Return [x, y] of the center of cell containing provided text 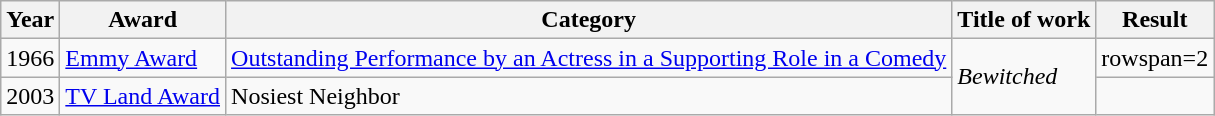
2003 [30, 96]
Nosiest Neighbor [589, 96]
Emmy Award [143, 58]
1966 [30, 58]
rowspan=2 [1155, 58]
TV Land Award [143, 96]
Result [1155, 20]
Year [30, 20]
Category [589, 20]
Outstanding Performance by an Actress in a Supporting Role in a Comedy [589, 58]
Award [143, 20]
Title of work [1024, 20]
Bewitched [1024, 77]
